Return the (X, Y) coordinate for the center point of the cell that contains the specified text.  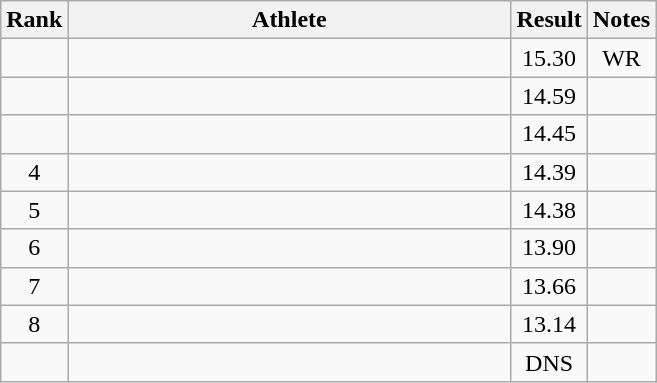
13.66 (549, 286)
Rank (34, 20)
Result (549, 20)
Notes (621, 20)
WR (621, 58)
8 (34, 324)
6 (34, 248)
Athlete (290, 20)
4 (34, 172)
15.30 (549, 58)
5 (34, 210)
13.14 (549, 324)
14.45 (549, 134)
7 (34, 286)
14.59 (549, 96)
DNS (549, 362)
14.39 (549, 172)
13.90 (549, 248)
14.38 (549, 210)
